Detect which cell encompasses the target text, then output its (x, y) center coordinate. 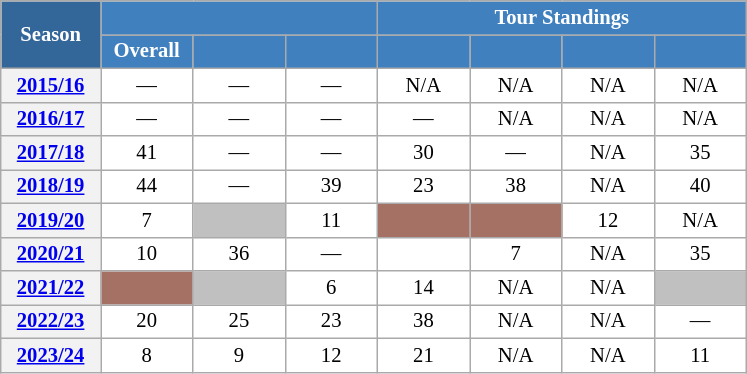
40 (700, 186)
39 (331, 186)
10 (146, 254)
41 (146, 153)
2023/24 (51, 355)
Overall (146, 51)
Season (51, 34)
20 (146, 321)
36 (239, 254)
2019/20 (51, 220)
2016/17 (51, 119)
6 (331, 287)
14 (423, 287)
2017/18 (51, 153)
8 (146, 355)
2021/22 (51, 287)
30 (423, 153)
2020/21 (51, 254)
9 (239, 355)
25 (239, 321)
2022/23 (51, 321)
44 (146, 186)
Tour Standings (562, 17)
2015/16 (51, 85)
2018/19 (51, 186)
21 (423, 355)
